Identify which cell holds the provided text, then report its [x, y] central coordinate. 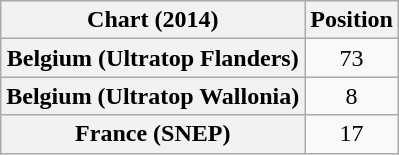
73 [352, 58]
Position [352, 20]
Chart (2014) [153, 20]
17 [352, 134]
Belgium (Ultratop Flanders) [153, 58]
8 [352, 96]
France (SNEP) [153, 134]
Belgium (Ultratop Wallonia) [153, 96]
